Identify which cell holds the provided text, then report its [X, Y] central coordinate. 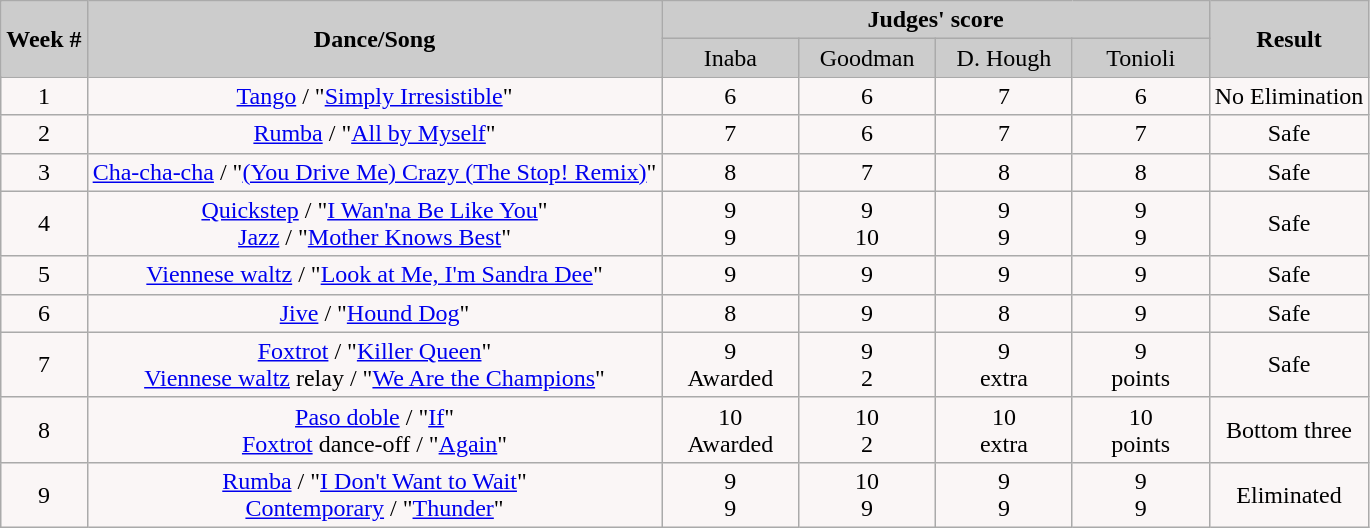
Tonioli [1140, 58]
Bottom three [1289, 430]
10points [1140, 430]
102 [868, 430]
1 [44, 96]
910 [868, 224]
No Elimination [1289, 96]
Rumba / "All by Myself" [374, 134]
Goodman [868, 58]
D. Hough [1004, 58]
Quickstep / "I Wan'na Be Like You"Jazz / "Mother Knows Best" [374, 224]
Inaba [730, 58]
Paso doble / "If"Foxtrot dance-off / "Again" [374, 430]
Rumba / "I Don't Want to Wait"Contemporary / "Thunder" [374, 494]
9extra [1004, 364]
Week # [44, 39]
Result [1289, 39]
10Awarded [730, 430]
5 [44, 275]
Tango / "Simply Irresistible" [374, 96]
Jive / "Hound Dog" [374, 313]
9points [1140, 364]
10extra [1004, 430]
Foxtrot / "Killer Queen"Viennese waltz relay / "We Are the Champions" [374, 364]
92 [868, 364]
4 [44, 224]
Eliminated [1289, 494]
109 [868, 494]
Judges' score [936, 20]
Dance/Song [374, 39]
Viennese waltz / "Look at Me, I'm Sandra Dee" [374, 275]
9Awarded [730, 364]
Cha-cha-cha / "(You Drive Me) Crazy (The Stop! Remix)" [374, 172]
3 [44, 172]
2 [44, 134]
